Extract the [X, Y] coordinate from the center of the cell holding the provided text.  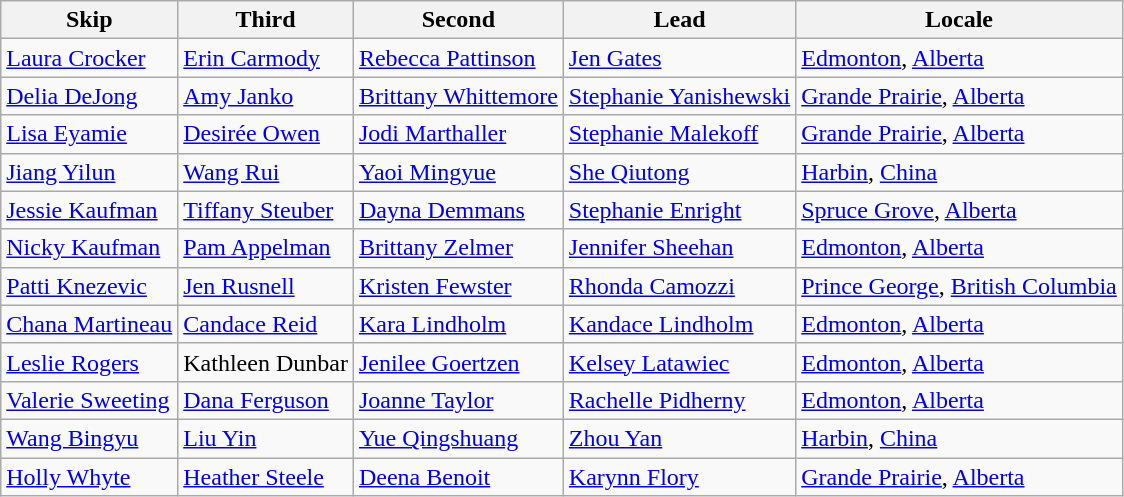
Jessie Kaufman [90, 210]
Stephanie Malekoff [679, 134]
Amy Janko [266, 96]
Zhou Yan [679, 438]
Kara Lindholm [458, 324]
Wang Bingyu [90, 438]
Brittany Whittemore [458, 96]
She Qiutong [679, 172]
Spruce Grove, Alberta [960, 210]
Kandace Lindholm [679, 324]
Third [266, 20]
Yaoi Mingyue [458, 172]
Nicky Kaufman [90, 248]
Jen Gates [679, 58]
Delia DeJong [90, 96]
Jodi Marthaller [458, 134]
Laura Crocker [90, 58]
Jen Rusnell [266, 286]
Karynn Flory [679, 477]
Patti Knezevic [90, 286]
Second [458, 20]
Joanne Taylor [458, 400]
Deena Benoit [458, 477]
Heather Steele [266, 477]
Erin Carmody [266, 58]
Dana Ferguson [266, 400]
Desirée Owen [266, 134]
Candace Reid [266, 324]
Lisa Eyamie [90, 134]
Wang Rui [266, 172]
Brittany Zelmer [458, 248]
Holly Whyte [90, 477]
Leslie Rogers [90, 362]
Jennifer Sheehan [679, 248]
Chana Martineau [90, 324]
Dayna Demmans [458, 210]
Kristen Fewster [458, 286]
Yue Qingshuang [458, 438]
Liu Yin [266, 438]
Rhonda Camozzi [679, 286]
Prince George, British Columbia [960, 286]
Rebecca Pattinson [458, 58]
Rachelle Pidherny [679, 400]
Lead [679, 20]
Tiffany Steuber [266, 210]
Locale [960, 20]
Kelsey Latawiec [679, 362]
Jiang Yilun [90, 172]
Pam Appelman [266, 248]
Skip [90, 20]
Kathleen Dunbar [266, 362]
Stephanie Enright [679, 210]
Jenilee Goertzen [458, 362]
Stephanie Yanishewski [679, 96]
Valerie Sweeting [90, 400]
